Locate the cell with the specified text and output its (x, y) center coordinate. 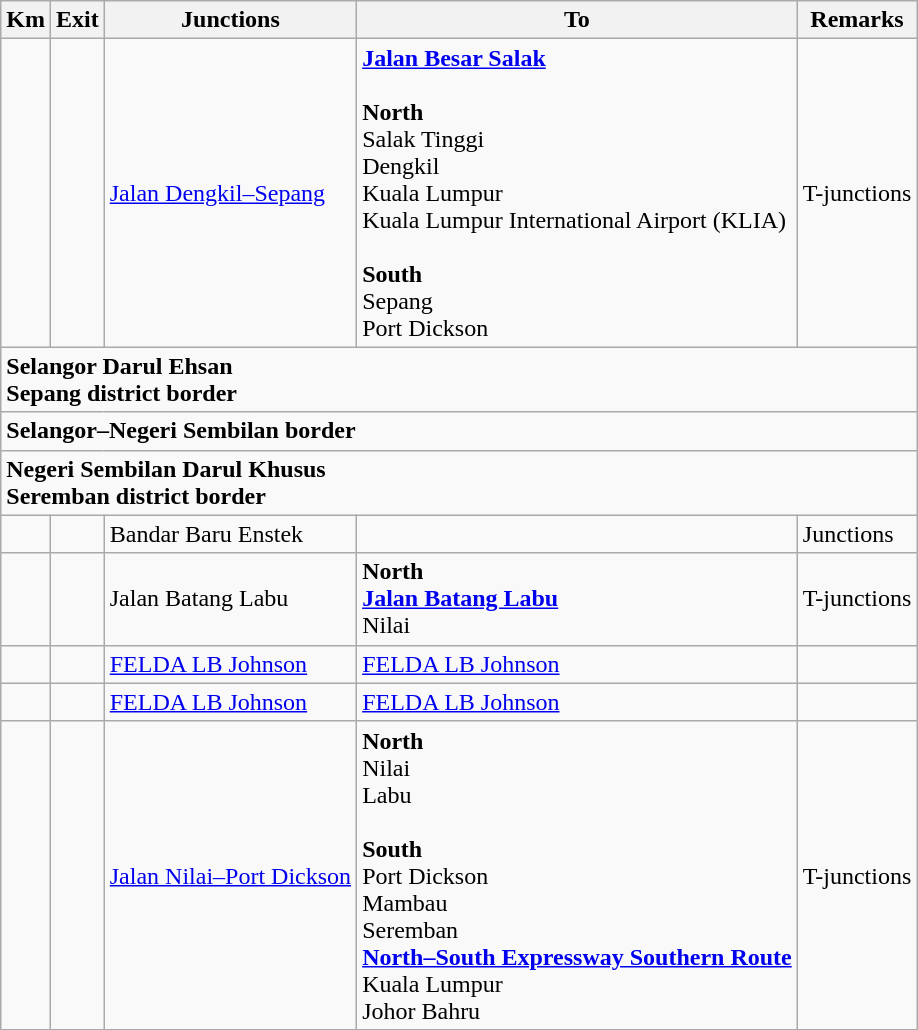
Negeri Sembilan Darul KhususSeremban district border (459, 482)
Jalan Batang Labu (230, 599)
To (578, 20)
North Nilai LabuSouth Port Dickson Mambau Seremban North–South Expressway Southern RouteKuala LumpurJohor Bahru (578, 875)
Bandar Baru Enstek (230, 534)
Selangor–Negeri Sembilan border (459, 431)
Jalan Nilai–Port Dickson (230, 875)
Jalan Dengkil–Sepang (230, 193)
Km (26, 20)
Remarks (857, 20)
North Jalan Batang LabuNilai (578, 599)
Jalan Besar SalakNorth Salak Tinggi Dengkil Kuala Lumpur Kuala Lumpur International Airport (KLIA) South Sepang Port Dickson (578, 193)
Selangor Darul EhsanSepang district border (459, 380)
Exit (77, 20)
